From the cell containing the given text, extract its center point as (X, Y) coordinate. 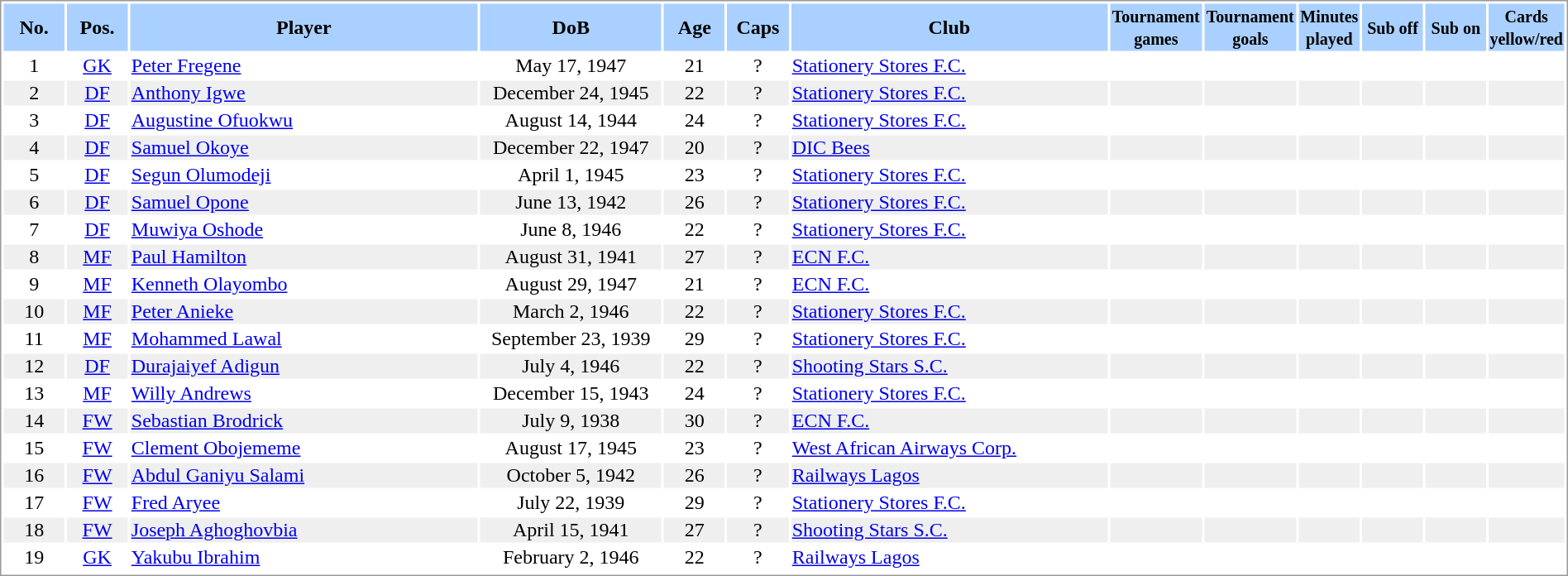
1 (33, 65)
Kenneth Olayombo (304, 284)
March 2, 1946 (571, 312)
20 (695, 148)
April 15, 1941 (571, 530)
Tournamentgames (1156, 26)
Club (949, 26)
February 2, 1946 (571, 557)
8 (33, 257)
May 17, 1947 (571, 65)
Samuel Opone (304, 203)
Abdul Ganiyu Salami (304, 476)
18 (33, 530)
Cardsyellow/red (1527, 26)
Peter Fregene (304, 65)
October 5, 1942 (571, 476)
Sub on (1456, 26)
Mohammed Lawal (304, 338)
July 4, 1946 (571, 367)
December 24, 1945 (571, 94)
September 23, 1939 (571, 338)
Sub off (1393, 26)
Anthony Igwe (304, 94)
Muwiya Oshode (304, 229)
19 (33, 557)
Durajaiyef Adigun (304, 367)
17 (33, 502)
DoB (571, 26)
Clement Obojememe (304, 448)
Augustine Ofuokwu (304, 120)
July 9, 1938 (571, 421)
August 17, 1945 (571, 448)
3 (33, 120)
Tournamentgoals (1250, 26)
DIC Bees (949, 148)
Caps (758, 26)
11 (33, 338)
2 (33, 94)
Pos. (98, 26)
December 22, 1947 (571, 148)
Sebastian Brodrick (304, 421)
Minutesplayed (1329, 26)
14 (33, 421)
16 (33, 476)
No. (33, 26)
June 8, 1946 (571, 229)
Paul Hamilton (304, 257)
Age (695, 26)
July 22, 1939 (571, 502)
15 (33, 448)
4 (33, 148)
August 29, 1947 (571, 284)
April 1, 1945 (571, 175)
12 (33, 367)
9 (33, 284)
Segun Olumodeji (304, 175)
Willy Andrews (304, 393)
13 (33, 393)
5 (33, 175)
Samuel Okoye (304, 148)
August 31, 1941 (571, 257)
Player (304, 26)
10 (33, 312)
August 14, 1944 (571, 120)
Peter Anieke (304, 312)
December 15, 1943 (571, 393)
June 13, 1942 (571, 203)
Joseph Aghoghovbia (304, 530)
7 (33, 229)
Yakubu Ibrahim (304, 557)
Fred Aryee (304, 502)
30 (695, 421)
West African Airways Corp. (949, 448)
6 (33, 203)
